Extract the (x, y) coordinate from the center of the cell holding the provided text.  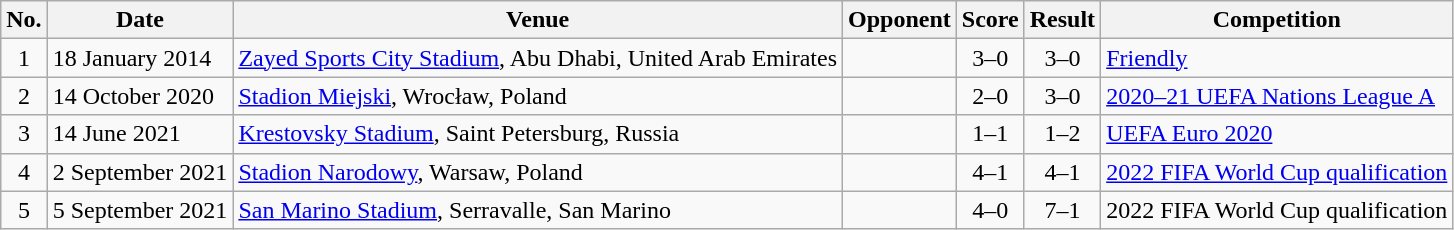
4–0 (990, 210)
4 (24, 172)
Result (1062, 20)
Score (990, 20)
3 (24, 134)
Stadion Narodowy, Warsaw, Poland (538, 172)
Competition (1277, 20)
1–2 (1062, 134)
Date (140, 20)
Opponent (900, 20)
2 (24, 96)
Venue (538, 20)
No. (24, 20)
5 September 2021 (140, 210)
2 September 2021 (140, 172)
Friendly (1277, 58)
14 October 2020 (140, 96)
San Marino Stadium, Serravalle, San Marino (538, 210)
1–1 (990, 134)
Stadion Miejski, Wrocław, Poland (538, 96)
18 January 2014 (140, 58)
14 June 2021 (140, 134)
1 (24, 58)
2–0 (990, 96)
7–1 (1062, 210)
2020–21 UEFA Nations League A (1277, 96)
5 (24, 210)
Zayed Sports City Stadium, Abu Dhabi, United Arab Emirates (538, 58)
UEFA Euro 2020 (1277, 134)
Krestovsky Stadium, Saint Petersburg, Russia (538, 134)
